Scan for the cell matching the given text and deliver its [x, y] coordinate at center. 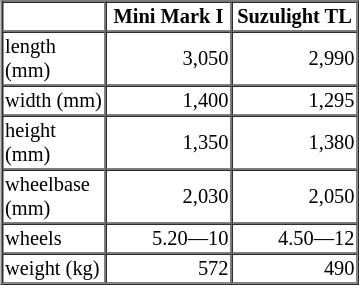
wheels [54, 239]
3,050 [169, 59]
length (mm) [54, 59]
2,030 [169, 197]
1,400 [169, 101]
weight (kg) [54, 269]
1,295 [295, 101]
Suzulight TL [295, 17]
1,380 [295, 143]
height (mm) [54, 143]
5.20—10 [169, 239]
1,350 [169, 143]
4.50—12 [295, 239]
490 [295, 269]
Mini Mark I [169, 17]
572 [169, 269]
wheelbase (mm) [54, 197]
width (mm) [54, 101]
2,050 [295, 197]
2,990 [295, 59]
